Return [x, y] of the center of cell containing provided text 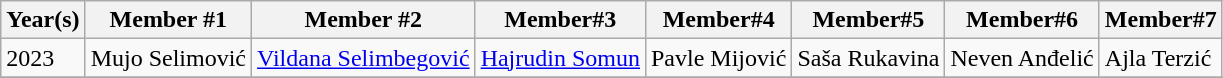
Pavle Mijović [718, 58]
Saša Rukavina [868, 58]
Member #1 [168, 20]
Member#4 [718, 20]
Mujo Selimović [168, 58]
Vildana Selimbegović [364, 58]
2023 [43, 58]
Ajla Terzić [1160, 58]
Member #2 [364, 20]
Member#6 [1022, 20]
Member#7 [1160, 20]
Member#5 [868, 20]
Neven Anđelić [1022, 58]
Hajrudin Somun [560, 58]
Member#3 [560, 20]
Year(s) [43, 20]
